Scan for the cell matching the given text and deliver its [x, y] coordinate at center. 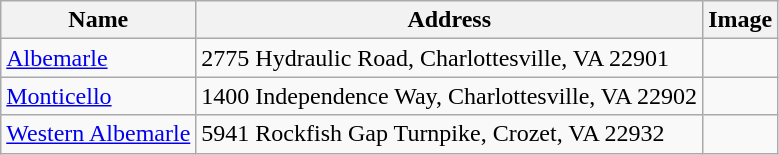
Address [450, 20]
Monticello [98, 96]
5941 Rockfish Gap Turnpike, Crozet, VA 22932 [450, 134]
Albemarle [98, 58]
Western Albemarle [98, 134]
2775 Hydraulic Road, Charlottesville, VA 22901 [450, 58]
Name [98, 20]
Image [740, 20]
1400 Independence Way, Charlottesville, VA 22902 [450, 96]
